Search for the cell housing the specified text and yield its [x, y] center coordinate. 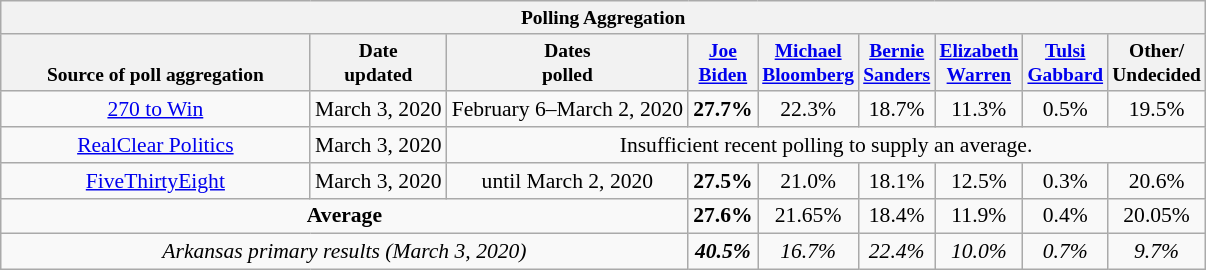
Other/Undecided [1157, 62]
21.65% [808, 216]
Source of poll aggregation [156, 62]
20.05% [1157, 216]
40.5% [722, 252]
February 6–March 2, 2020 [568, 110]
0.5% [1066, 110]
19.5% [1157, 110]
27.5% [722, 181]
until March 2, 2020 [568, 181]
0.3% [1066, 181]
11.9% [979, 216]
TulsiGabbard [1066, 62]
22.3% [808, 110]
20.6% [1157, 181]
16.7% [808, 252]
22.4% [897, 252]
Insufficient recent polling to supply an average. [826, 145]
9.7% [1157, 252]
RealClear Politics [156, 145]
18.7% [897, 110]
Average [344, 216]
18.1% [897, 181]
JoeBiden [722, 62]
FiveThirtyEight [156, 181]
12.5% [979, 181]
10.0% [979, 252]
MichaelBloomberg [808, 62]
Datespolled [568, 62]
11.3% [979, 110]
BernieSanders [897, 62]
Dateupdated [378, 62]
ElizabethWarren [979, 62]
Arkansas primary results (March 3, 2020) [344, 252]
270 to Win [156, 110]
0.7% [1066, 252]
21.0% [808, 181]
Polling Aggregation [604, 18]
18.4% [897, 216]
0.4% [1066, 216]
27.7% [722, 110]
27.6% [722, 216]
